Provide the (X, Y) coordinate of the cell's center where the given text is located.  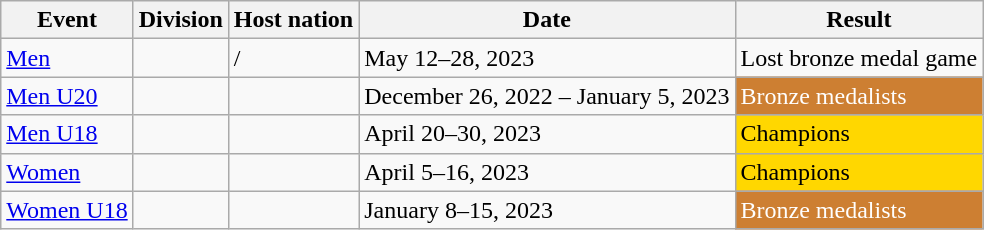
Result (859, 20)
May 12–28, 2023 (547, 58)
Date (547, 20)
January 8–15, 2023 (547, 210)
Women (67, 172)
Event (67, 20)
Men U18 (67, 134)
/ (293, 58)
April 5–16, 2023 (547, 172)
Men U20 (67, 96)
Division (180, 20)
April 20–30, 2023 (547, 134)
Host nation (293, 20)
Women U18 (67, 210)
December 26, 2022 – January 5, 2023 (547, 96)
Men (67, 58)
Lost bronze medal game (859, 58)
